Search for the cell housing the specified text and yield its [X, Y] center coordinate. 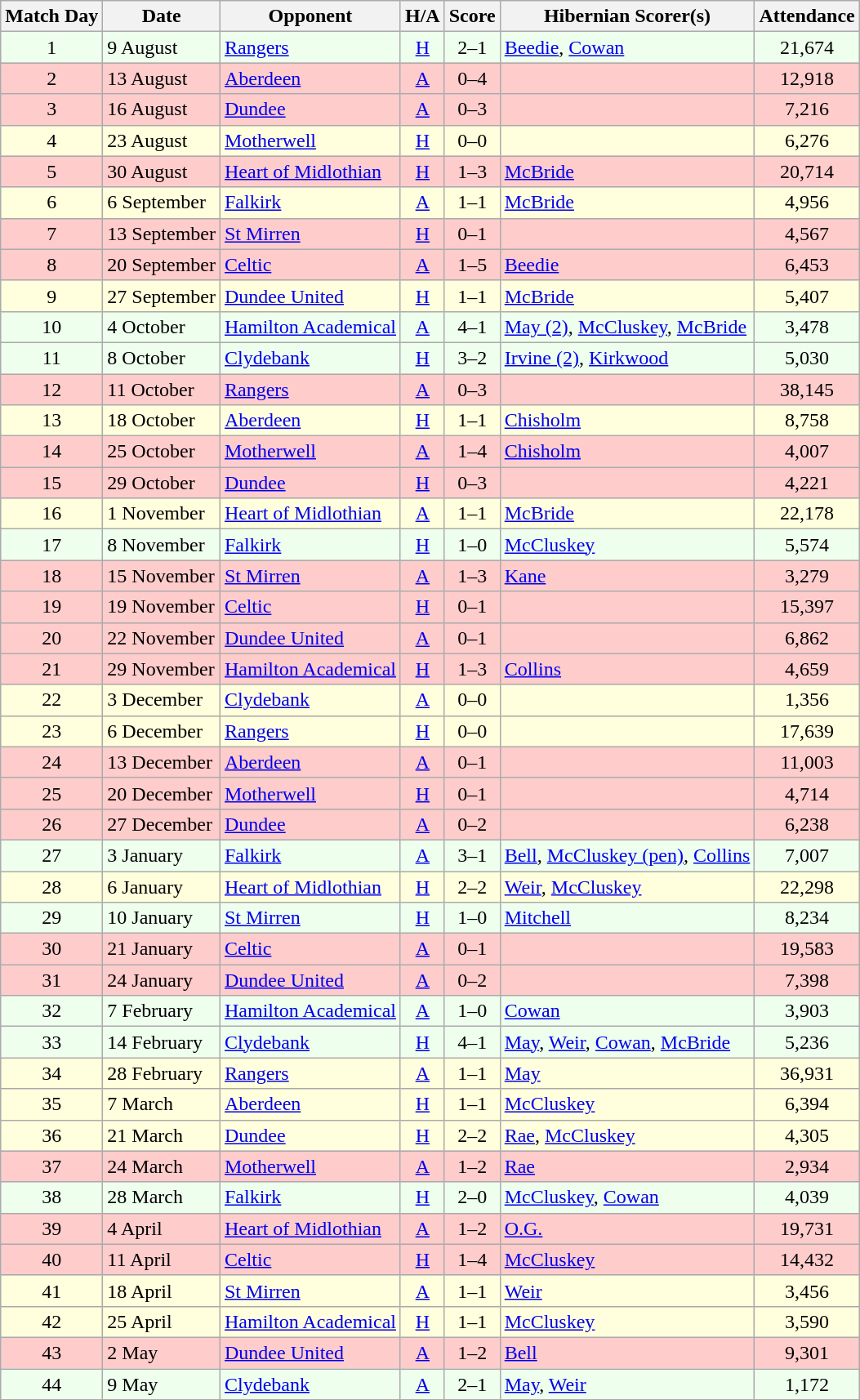
10 January [162, 918]
Match Day [52, 16]
4 October [162, 327]
7,007 [807, 855]
Cowan [627, 1011]
15 [52, 483]
4,567 [807, 234]
2 [52, 78]
11 April [162, 1260]
0–4 [472, 78]
3 December [162, 700]
23 [52, 731]
6 [52, 203]
25 October [162, 452]
4,956 [807, 203]
39 [52, 1228]
3 [52, 109]
3,590 [807, 1322]
6,238 [807, 824]
33 [52, 1042]
41 [52, 1291]
13 [52, 421]
3–1 [472, 855]
14,432 [807, 1260]
3,456 [807, 1291]
4,007 [807, 452]
14 February [162, 1042]
May, Weir, Cowan, McBride [627, 1042]
20 [52, 638]
Hibernian Scorer(s) [627, 16]
38 [52, 1197]
11,003 [807, 762]
8,758 [807, 421]
29 [52, 918]
May (2), McCluskey, McBride [627, 327]
24 January [162, 980]
4,305 [807, 1135]
29 October [162, 483]
5 [52, 172]
30 [52, 949]
8 October [162, 358]
3,903 [807, 1011]
24 March [162, 1166]
25 [52, 793]
19,583 [807, 949]
26 [52, 824]
18 October [162, 421]
31 [52, 980]
3,478 [807, 327]
1,356 [807, 700]
19,731 [807, 1228]
11 [52, 358]
1 [52, 47]
6 December [162, 731]
Beedie [627, 265]
Score [472, 16]
7 [52, 234]
Mitchell [627, 918]
27 December [162, 824]
43 [52, 1353]
Attendance [807, 16]
20,714 [807, 172]
13 December [162, 762]
34 [52, 1073]
8 November [162, 545]
Weir, McCluskey [627, 886]
28 [52, 886]
20 September [162, 265]
3,279 [807, 576]
30 August [162, 172]
38,145 [807, 390]
17,639 [807, 731]
Rae, McCluskey [627, 1135]
17 [52, 545]
19 November [162, 607]
18 [52, 576]
6 September [162, 203]
12,918 [807, 78]
9,301 [807, 1353]
21 March [162, 1135]
Kane [627, 576]
1–5 [472, 265]
6,862 [807, 638]
24 [52, 762]
6,453 [807, 265]
O.G. [627, 1228]
6 January [162, 886]
42 [52, 1322]
4,221 [807, 483]
23 August [162, 140]
Bell, McCluskey (pen), Collins [627, 855]
6,394 [807, 1104]
2–0 [472, 1197]
4,039 [807, 1197]
5,407 [807, 296]
3–2 [472, 358]
Collins [627, 669]
9 August [162, 47]
35 [52, 1104]
16 August [162, 109]
28 March [162, 1197]
H/A [422, 16]
7,398 [807, 980]
4 [52, 140]
22,178 [807, 514]
21 [52, 669]
May, Weir [627, 1384]
2 May [162, 1353]
12 [52, 390]
7 March [162, 1104]
Weir [627, 1291]
16 [52, 514]
10 [52, 327]
13 September [162, 234]
5,574 [807, 545]
9 May [162, 1384]
8 [52, 265]
11 October [162, 390]
7,216 [807, 109]
19 [52, 607]
29 November [162, 669]
2,934 [807, 1166]
36,931 [807, 1073]
28 February [162, 1073]
6,276 [807, 140]
1 November [162, 514]
Bell [627, 1353]
8,234 [807, 918]
Date [162, 16]
4 April [162, 1228]
21 January [162, 949]
Rae [627, 1166]
Beedie, Cowan [627, 47]
3 January [162, 855]
20 December [162, 793]
14 [52, 452]
15 November [162, 576]
22,298 [807, 886]
18 April [162, 1291]
5,236 [807, 1042]
7 February [162, 1011]
9 [52, 296]
22 [52, 700]
Irvine (2), Kirkwood [627, 358]
13 August [162, 78]
May [627, 1073]
1,172 [807, 1384]
4,659 [807, 669]
Opponent [310, 16]
McCluskey, Cowan [627, 1197]
40 [52, 1260]
5,030 [807, 358]
15,397 [807, 607]
27 [52, 855]
4,714 [807, 793]
36 [52, 1135]
27 September [162, 296]
44 [52, 1384]
21,674 [807, 47]
25 April [162, 1322]
37 [52, 1166]
22 November [162, 638]
32 [52, 1011]
